Pinpoint the cell where the given text exists, returning its [x, y] midpoint coordinate. 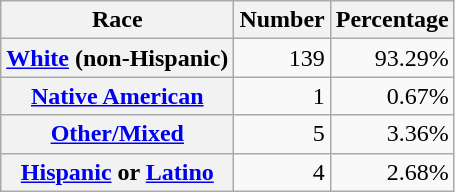
93.29% [392, 58]
Other/Mixed [118, 134]
Percentage [392, 20]
0.67% [392, 96]
Hispanic or Latino [118, 172]
White (non-Hispanic) [118, 58]
5 [282, 134]
Native American [118, 96]
Race [118, 20]
2.68% [392, 172]
1 [282, 96]
Number [282, 20]
4 [282, 172]
3.36% [392, 134]
139 [282, 58]
